Find where the given text appears and provide that cell's center as [x, y] coordinate. 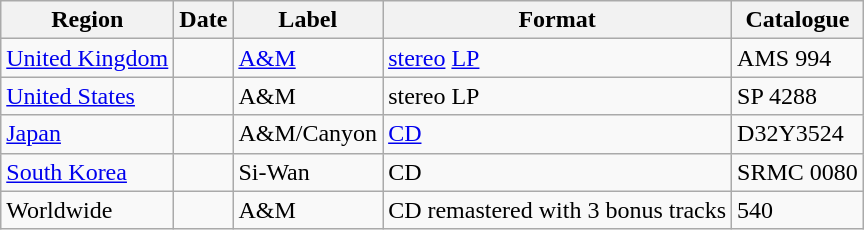
D32Y3524 [798, 134]
Catalogue [798, 20]
SP 4288 [798, 96]
AMS 994 [798, 58]
Worldwide [88, 210]
A&M/Canyon [308, 134]
CD remastered with 3 bonus tracks [558, 210]
United States [88, 96]
Region [88, 20]
South Korea [88, 172]
Format [558, 20]
SRMC 0080 [798, 172]
Label [308, 20]
Si-Wan [308, 172]
United Kingdom [88, 58]
Date [204, 20]
540 [798, 210]
Japan [88, 134]
